Output the [x, y] coordinate of the center of the cell containing the given text.  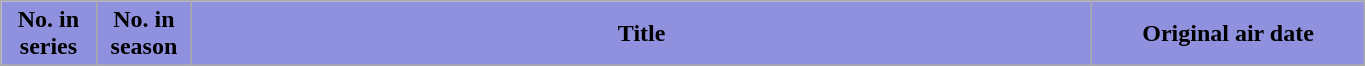
No. inseason [144, 34]
Original air date [1228, 34]
No. inseries [48, 34]
Title [642, 34]
